Detect which cell encompasses the target text, then output its (X, Y) center coordinate. 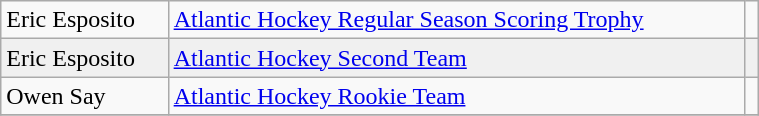
Atlantic Hockey Rookie Team (456, 96)
Atlantic Hockey Second Team (456, 58)
Atlantic Hockey Regular Season Scoring Trophy (456, 20)
Owen Say (84, 96)
